From the cell containing the given text, extract its center point as [X, Y] coordinate. 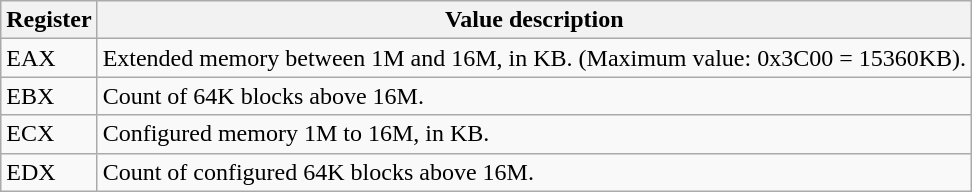
Count of configured 64K blocks above 16M. [534, 172]
Value description [534, 20]
EBX [49, 96]
EDX [49, 172]
EAX [49, 58]
ECX [49, 134]
Configured memory 1M to 16M, in KB. [534, 134]
Register [49, 20]
Extended memory between 1M and 16M, in KB. (Maximum value: 0x3C00 = 15360KB). [534, 58]
Count of 64K blocks above 16M. [534, 96]
